Pinpoint the cell where the given text exists, returning its [x, y] midpoint coordinate. 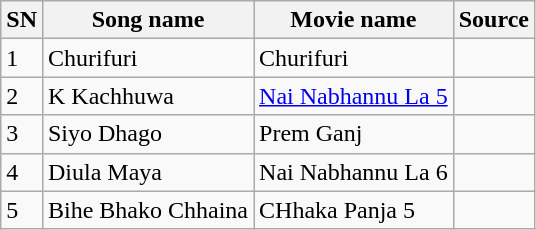
2 [22, 96]
Source [494, 20]
Nai Nabhannu La 5 [354, 96]
Bihe Bhako Chhaina [148, 210]
4 [22, 172]
K Kachhuwa [148, 96]
SN [22, 20]
5 [22, 210]
Siyo Dhago [148, 134]
Movie name [354, 20]
CHhaka Panja 5 [354, 210]
Prem Ganj [354, 134]
3 [22, 134]
1 [22, 58]
Diula Maya [148, 172]
Song name [148, 20]
Nai Nabhannu La 6 [354, 172]
